Locate the cell with the specified text and output its [x, y] center coordinate. 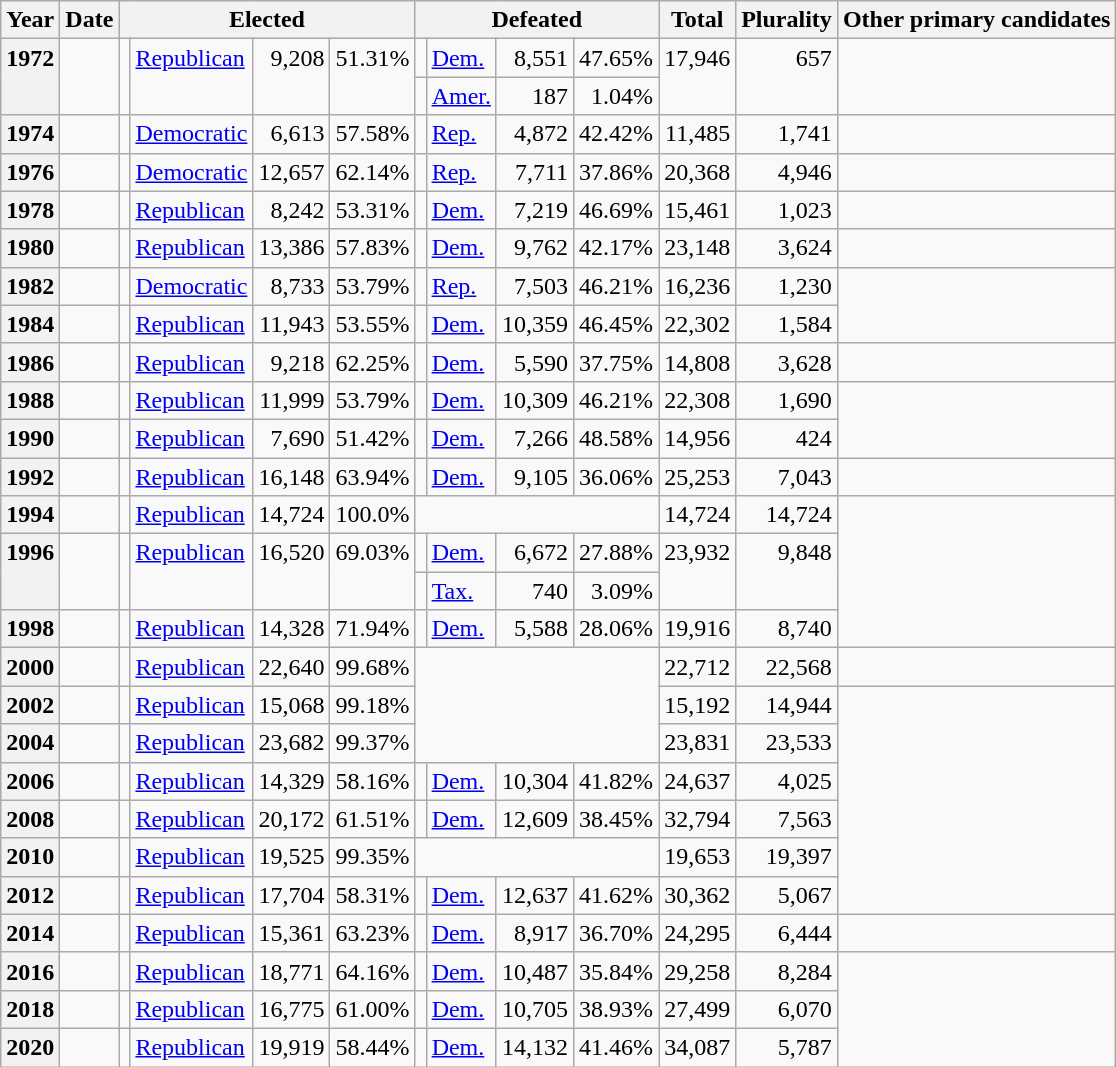
18,771 [292, 971]
14,956 [698, 438]
22,640 [292, 667]
8,551 [534, 58]
10,304 [534, 781]
5,067 [787, 895]
14,808 [698, 362]
22,302 [698, 324]
35.84% [616, 971]
10,309 [534, 400]
22,308 [698, 400]
37.86% [616, 172]
42.42% [616, 134]
7,711 [534, 172]
187 [534, 96]
11,943 [292, 324]
8,917 [534, 933]
2008 [30, 819]
53.55% [372, 324]
36.70% [616, 933]
20,172 [292, 819]
19,653 [698, 857]
1984 [30, 324]
36.06% [616, 477]
7,043 [787, 477]
23,831 [698, 743]
14,944 [787, 705]
1,741 [787, 134]
6,444 [787, 933]
9,218 [292, 362]
4,946 [787, 172]
12,609 [534, 819]
46.69% [616, 210]
Elected [267, 20]
1,230 [787, 286]
23,533 [787, 743]
1990 [30, 438]
4,872 [534, 134]
2018 [30, 1009]
Plurality [787, 20]
53.31% [372, 210]
6,613 [292, 134]
1998 [30, 629]
99.68% [372, 667]
61.51% [372, 819]
10,705 [534, 1009]
1980 [30, 248]
Defeated [537, 20]
9,105 [534, 477]
Amer. [461, 96]
2020 [30, 1047]
38.45% [616, 819]
23,682 [292, 743]
46.45% [616, 324]
10,487 [534, 971]
38.93% [616, 1009]
1994 [30, 515]
1.04% [616, 96]
3.09% [616, 591]
51.31% [372, 77]
30,362 [698, 895]
7,266 [534, 438]
15,461 [698, 210]
15,192 [698, 705]
63.23% [372, 933]
99.18% [372, 705]
7,219 [534, 210]
64.16% [372, 971]
2016 [30, 971]
19,525 [292, 857]
2004 [30, 743]
37.75% [616, 362]
1974 [30, 134]
27.88% [616, 553]
28.06% [616, 629]
16,236 [698, 286]
19,397 [787, 857]
34,087 [698, 1047]
2012 [30, 895]
63.94% [372, 477]
58.16% [372, 781]
27,499 [698, 1009]
11,485 [698, 134]
Tax. [461, 591]
23,932 [698, 572]
62.14% [372, 172]
3,628 [787, 362]
5,588 [534, 629]
58.44% [372, 1047]
17,946 [698, 77]
5,590 [534, 362]
23,148 [698, 248]
6,672 [534, 553]
41.82% [616, 781]
1,690 [787, 400]
9,848 [787, 572]
14,132 [534, 1047]
Date [90, 20]
7,690 [292, 438]
48.58% [616, 438]
8,733 [292, 286]
657 [787, 77]
20,368 [698, 172]
61.00% [372, 1009]
2014 [30, 933]
2002 [30, 705]
69.03% [372, 572]
6,070 [787, 1009]
1976 [30, 172]
2000 [30, 667]
42.17% [616, 248]
4,025 [787, 781]
1972 [30, 77]
7,503 [534, 286]
15,068 [292, 705]
Total [698, 20]
62.25% [372, 362]
7,563 [787, 819]
19,916 [698, 629]
1996 [30, 572]
10,359 [534, 324]
9,762 [534, 248]
5,787 [787, 1047]
41.62% [616, 895]
22,712 [698, 667]
15,361 [292, 933]
1978 [30, 210]
24,637 [698, 781]
Year [30, 20]
1,023 [787, 210]
Other primary candidates [976, 20]
32,794 [698, 819]
8,740 [787, 629]
1982 [30, 286]
29,258 [698, 971]
1988 [30, 400]
13,386 [292, 248]
2006 [30, 781]
1986 [30, 362]
22,568 [787, 667]
57.83% [372, 248]
2010 [30, 857]
740 [534, 591]
16,148 [292, 477]
71.94% [372, 629]
424 [787, 438]
8,242 [292, 210]
99.35% [372, 857]
100.0% [372, 515]
57.58% [372, 134]
51.42% [372, 438]
16,775 [292, 1009]
14,329 [292, 781]
8,284 [787, 971]
12,657 [292, 172]
41.46% [616, 1047]
3,624 [787, 248]
12,637 [534, 895]
24,295 [698, 933]
99.37% [372, 743]
1,584 [787, 324]
14,328 [292, 629]
11,999 [292, 400]
17,704 [292, 895]
58.31% [372, 895]
47.65% [616, 58]
16,520 [292, 572]
25,253 [698, 477]
1992 [30, 477]
9,208 [292, 77]
19,919 [292, 1047]
